Identify which cell holds the provided text, then report its (X, Y) central coordinate. 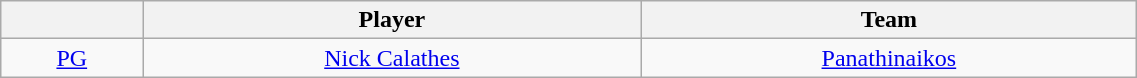
Team (889, 20)
Nick Calathes (392, 58)
Player (392, 20)
Panathinaikos (889, 58)
PG (72, 58)
